Scan for the cell matching the given text and deliver its [X, Y] coordinate at center. 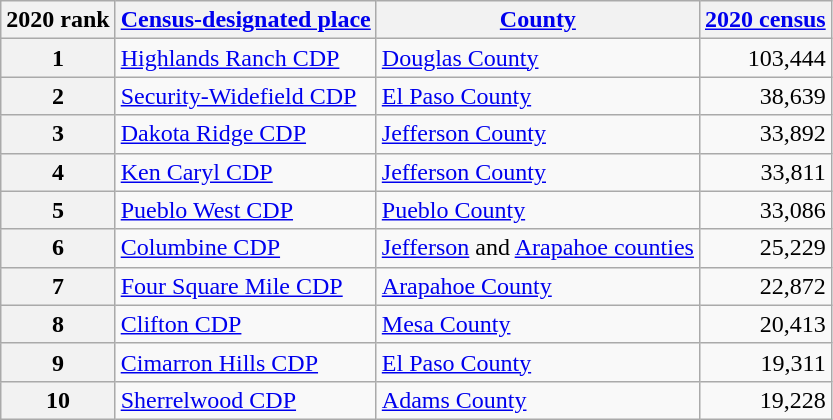
33,811 [765, 172]
103,444 [765, 58]
Columbine CDP [246, 248]
Census-designated place [246, 20]
19,311 [765, 362]
33,086 [765, 210]
9 [58, 362]
1 [58, 58]
Arapahoe County [538, 286]
33,892 [765, 134]
County [538, 20]
8 [58, 324]
Adams County [538, 400]
Douglas County [538, 58]
Four Square Mile CDP [246, 286]
10 [58, 400]
22,872 [765, 286]
Mesa County [538, 324]
Highlands Ranch CDP [246, 58]
2020 census [765, 20]
19,228 [765, 400]
Dakota Ridge CDP [246, 134]
Pueblo West CDP [246, 210]
Sherrelwood CDP [246, 400]
Ken Caryl CDP [246, 172]
2 [58, 96]
6 [58, 248]
2020 rank [58, 20]
25,229 [765, 248]
3 [58, 134]
Jefferson and Arapahoe counties [538, 248]
Cimarron Hills CDP [246, 362]
Pueblo County [538, 210]
38,639 [765, 96]
Security-Widefield CDP [246, 96]
5 [58, 210]
4 [58, 172]
7 [58, 286]
Clifton CDP [246, 324]
20,413 [765, 324]
